Output the (X, Y) coordinate of the center of the cell containing the given text.  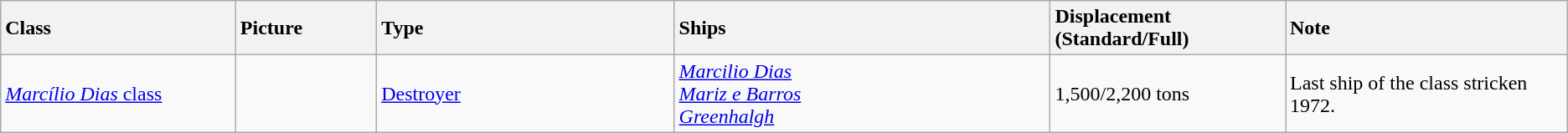
Marcilio DiasMariz e BarrosGreenhalgh (863, 94)
Class (119, 28)
Displacement (Standard/Full) (1168, 28)
1,500/2,200 tons (1168, 94)
Picture (306, 28)
Destroyer (526, 94)
Last ship of the class stricken 1972. (1426, 94)
Note (1426, 28)
Marcílio Dias class (119, 94)
Type (526, 28)
Ships (863, 28)
